From the cell containing the given text, extract its center point as (x, y) coordinate. 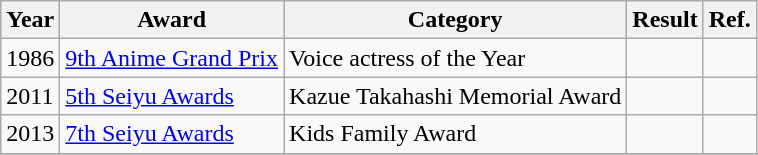
Category (456, 20)
Award (172, 20)
Kazue Takahashi Memorial Award (456, 96)
7th Seiyu Awards (172, 134)
Kids Family Award (456, 134)
5th Seiyu Awards (172, 96)
Voice actress of the Year (456, 58)
9th Anime Grand Prix (172, 58)
2013 (30, 134)
2011 (30, 96)
Result (665, 20)
Year (30, 20)
1986 (30, 58)
Ref. (730, 20)
